Return the (x, y) coordinate for the center point of the cell that contains the specified text.  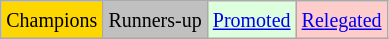
Promoted (252, 20)
Champions (52, 20)
Relegated (342, 20)
Runners-up (155, 20)
